Search for the cell housing the specified text and yield its [x, y] center coordinate. 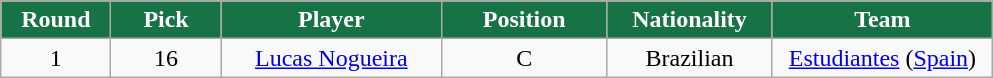
Estudiantes (Spain) [882, 58]
C [524, 58]
16 [166, 58]
1 [56, 58]
Round [56, 20]
Team [882, 20]
Position [524, 20]
Lucas Nogueira [331, 58]
Pick [166, 20]
Nationality [690, 20]
Player [331, 20]
Brazilian [690, 58]
